Return (X, Y) of the center of cell containing provided text 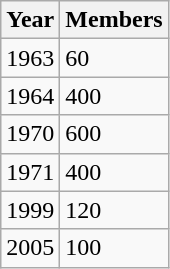
Members (114, 20)
1999 (30, 210)
120 (114, 210)
1971 (30, 172)
1964 (30, 96)
600 (114, 134)
1970 (30, 134)
100 (114, 248)
2005 (30, 248)
60 (114, 58)
Year (30, 20)
1963 (30, 58)
